Locate the cell with the specified text and output its [X, Y] center coordinate. 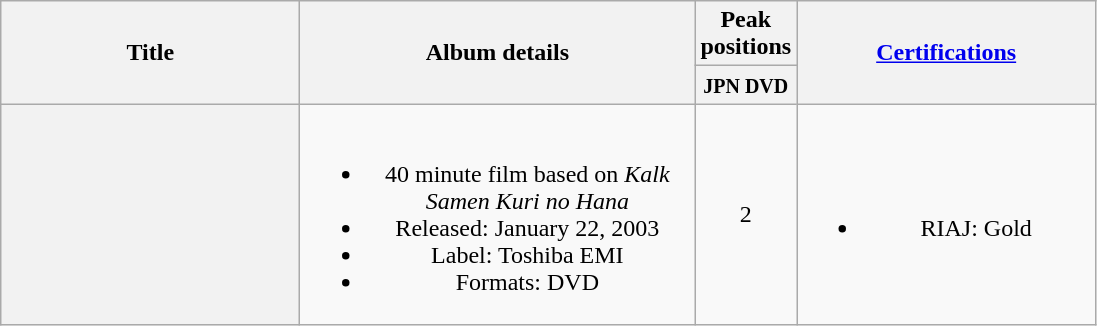
Certifications [946, 52]
Title [150, 52]
RIAJ: Gold [946, 214]
JPN DVD [746, 85]
Peak positions [746, 34]
2 [746, 214]
40 minute film based on Kalk Samen Kuri no HanaReleased: January 22, 2003Label: Toshiba EMIFormats: DVD [498, 214]
Album details [498, 52]
